Detect which cell encompasses the target text, then output its [X, Y] center coordinate. 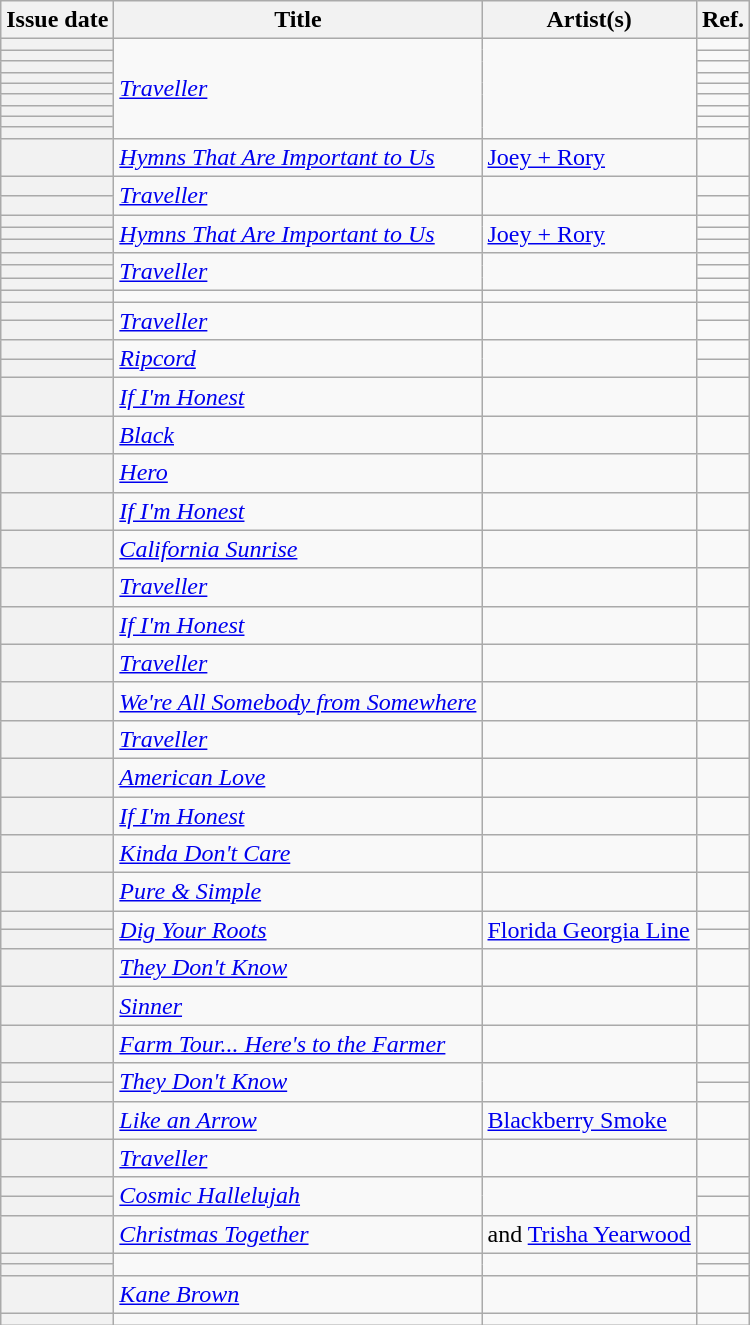
Hero [298, 473]
Pure & Simple [298, 892]
Cosmic Hallelujah [298, 1196]
Farm Tour... Here's to the Farmer [298, 1044]
Ripcord [298, 359]
Artist(s) [589, 20]
Dig Your Roots [298, 930]
Kane Brown [298, 1294]
Title [298, 20]
American Love [298, 777]
California Sunrise [298, 549]
Ref. [722, 20]
We're All Somebody from Somewhere [298, 701]
Kinda Don't Care [298, 854]
Issue date [58, 20]
Like an Arrow [298, 1120]
Black [298, 435]
Sinner [298, 1006]
Christmas Together [298, 1234]
and Trisha Yearwood [589, 1234]
Florida Georgia Line [589, 930]
Blackberry Smoke [589, 1120]
